Locate the cell with the specified text and output its (x, y) center coordinate. 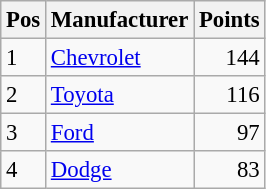
Toyota (120, 95)
Chevrolet (120, 58)
Ford (120, 133)
Points (230, 20)
4 (24, 170)
83 (230, 170)
Manufacturer (120, 20)
Pos (24, 20)
Dodge (120, 170)
1 (24, 58)
144 (230, 58)
2 (24, 95)
116 (230, 95)
97 (230, 133)
3 (24, 133)
